Return the (x, y) coordinate for the center point of the cell that contains the specified text.  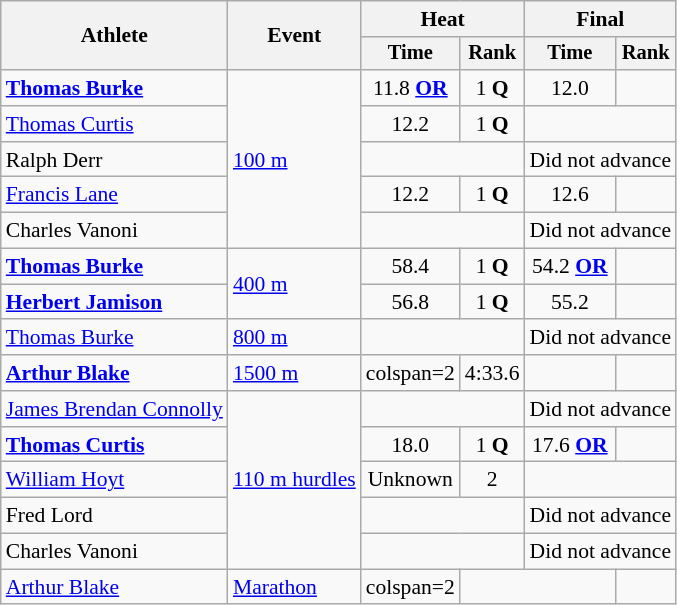
2 (492, 480)
Athlete (114, 36)
Unknown (410, 480)
58.4 (410, 267)
Final (601, 19)
17.6 OR (570, 445)
Marathon (294, 587)
Francis Lane (114, 195)
18.0 (410, 445)
Fred Lord (114, 516)
55.2 (570, 302)
12.6 (570, 195)
William Hoyt (114, 480)
Event (294, 36)
Ralph Derr (114, 160)
56.8 (410, 302)
400 m (294, 284)
800 m (294, 338)
Herbert Jamison (114, 302)
110 m hurdles (294, 480)
100 m (294, 159)
James Brendan Connolly (114, 409)
12.0 (570, 88)
Heat (443, 19)
11.8 OR (410, 88)
1500 m (294, 373)
4:33.6 (492, 373)
54.2 OR (570, 267)
